For the text-containing cell, return its midpoint in (X, Y) coordinate format. 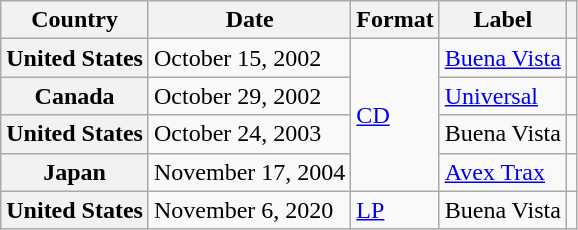
Country (75, 20)
LP (395, 210)
October 29, 2002 (249, 96)
Avex Trax (502, 172)
CD (395, 115)
Format (395, 20)
Universal (502, 96)
Date (249, 20)
Canada (75, 96)
October 15, 2002 (249, 58)
Japan (75, 172)
November 17, 2004 (249, 172)
Label (502, 20)
November 6, 2020 (249, 210)
October 24, 2003 (249, 134)
